Detect which cell encompasses the target text, then output its [X, Y] center coordinate. 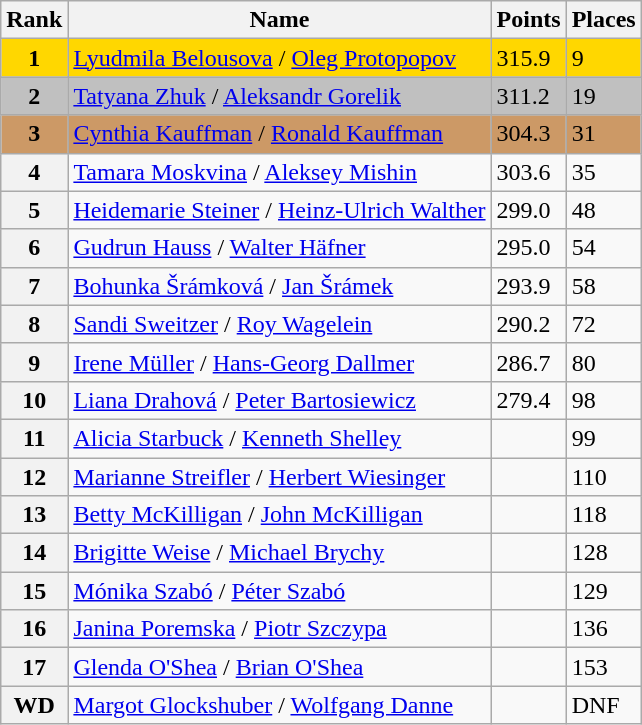
31 [604, 134]
13 [34, 515]
54 [604, 248]
110 [604, 477]
12 [34, 477]
Irene Müller / Hans-Georg Dallmer [280, 362]
1 [34, 58]
DNF [604, 705]
Lyudmila Belousova / Oleg Protopopov [280, 58]
16 [34, 629]
4 [34, 172]
Brigitte Weise / Michael Brychy [280, 553]
315.9 [528, 58]
48 [604, 210]
Tamara Moskvina / Aleksey Mishin [280, 172]
17 [34, 667]
3 [34, 134]
98 [604, 400]
304.3 [528, 134]
Mónika Szabó / Péter Szabó [280, 591]
128 [604, 553]
14 [34, 553]
311.2 [528, 96]
15 [34, 591]
19 [604, 96]
2 [34, 96]
Alicia Starbuck / Kenneth Shelley [280, 438]
99 [604, 438]
Marianne Streifler / Herbert Wiesinger [280, 477]
5 [34, 210]
Janina Poremska / Piotr Szczypa [280, 629]
Tatyana Zhuk / Aleksandr Gorelik [280, 96]
10 [34, 400]
303.6 [528, 172]
Gudrun Hauss / Walter Häfner [280, 248]
Rank [34, 20]
Name [280, 20]
279.4 [528, 400]
8 [34, 324]
293.9 [528, 286]
Liana Drahová / Peter Bartosiewicz [280, 400]
Cynthia Kauffman / Ronald Kauffman [280, 134]
Points [528, 20]
299.0 [528, 210]
80 [604, 362]
Sandi Sweitzer / Roy Wagelein [280, 324]
Bohunka Šrámková / Jan Šrámek [280, 286]
35 [604, 172]
153 [604, 667]
Glenda O'Shea / Brian O'Shea [280, 667]
Betty McKilligan / John McKilligan [280, 515]
136 [604, 629]
118 [604, 515]
11 [34, 438]
7 [34, 286]
Margot Glockshuber / Wolfgang Danne [280, 705]
58 [604, 286]
286.7 [528, 362]
WD [34, 705]
Places [604, 20]
Heidemarie Steiner / Heinz-Ulrich Walther [280, 210]
6 [34, 248]
129 [604, 591]
72 [604, 324]
295.0 [528, 248]
290.2 [528, 324]
